Pinpoint the cell where the given text exists, returning its (X, Y) midpoint coordinate. 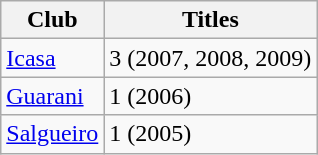
Icasa (52, 58)
Titles (210, 20)
Club (52, 20)
Salgueiro (52, 134)
Guarani (52, 96)
1 (2005) (210, 134)
3 (2007, 2008, 2009) (210, 58)
1 (2006) (210, 96)
